Identify which cell holds the provided text, then report its (x, y) central coordinate. 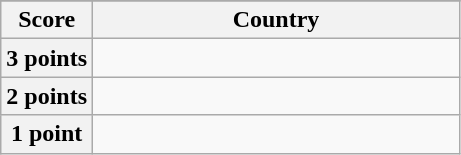
2 points (47, 96)
1 point (47, 134)
Score (47, 20)
Country (276, 20)
3 points (47, 58)
